From the cell containing the given text, extract its center point as (X, Y) coordinate. 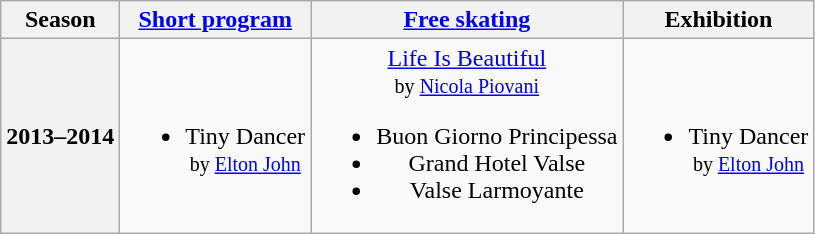
Short program (216, 20)
2013–2014 (60, 136)
Season (60, 20)
Exhibition (718, 20)
Free skating (467, 20)
Life Is Beautiful by Nicola Piovani Buon Giorno PrincipessaGrand Hotel ValseValse Larmoyante (467, 136)
